Provide the [X, Y] coordinate of the cell's center where the given text is located.  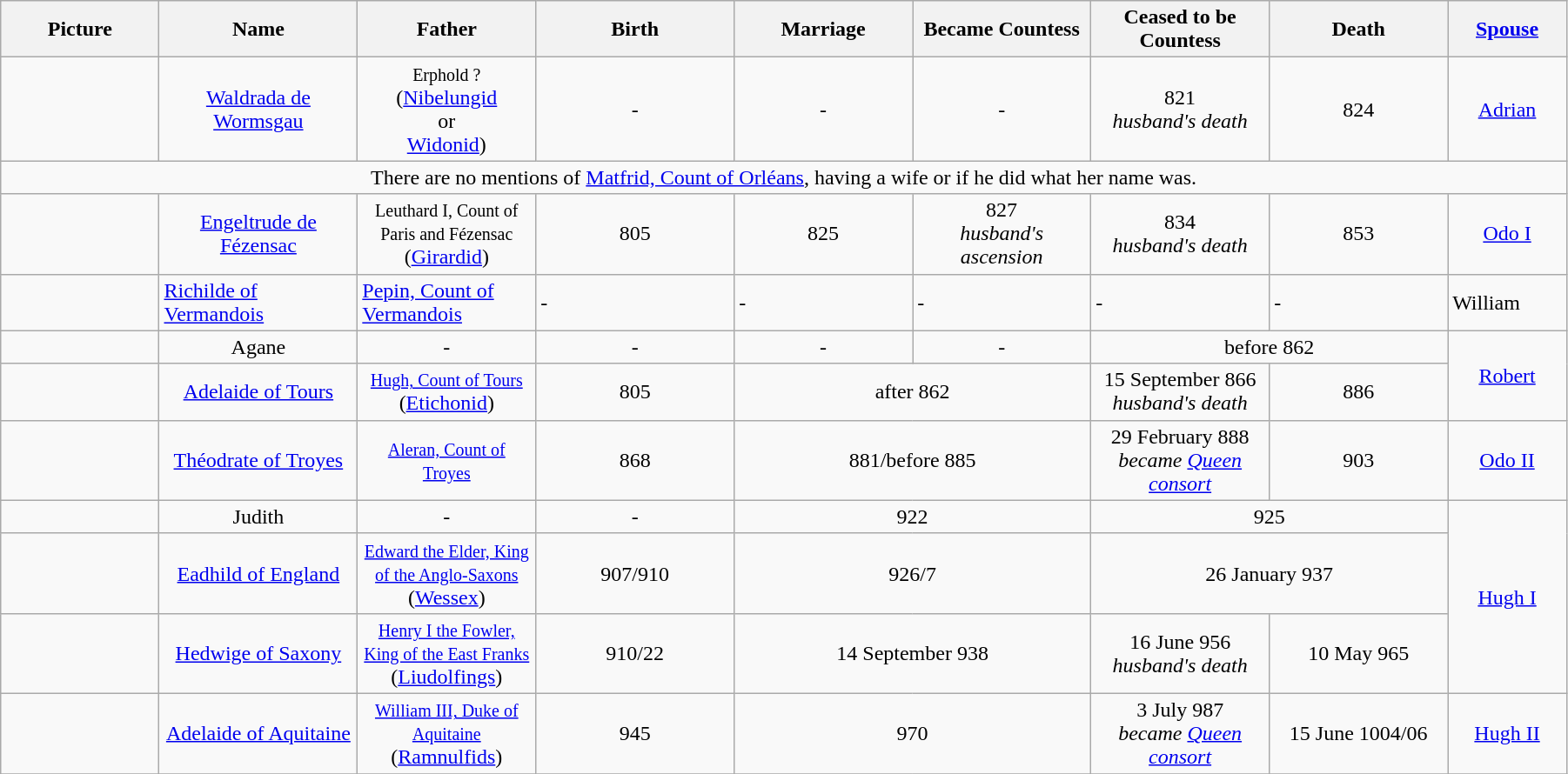
William III, Duke of Aquitaine(Ramnulfids) [447, 733]
926/7 [913, 573]
before 862 [1270, 347]
16 June 956husband's death [1180, 653]
Richilde of Vermandois [258, 303]
Odo I [1507, 234]
Became Countess [1002, 30]
Aleran, Count of Troyes [447, 460]
Leuthard I, Count of Paris and Fézensac(Girardid) [447, 234]
881/before 885 [913, 460]
14 September 938 [913, 653]
910/22 [635, 653]
15 September 866husband's death [1180, 391]
Birth [635, 30]
Hugh I [1507, 597]
29 February 888became Queen consort [1180, 460]
26 January 937 [1270, 573]
903 [1359, 460]
Hedwige of Saxony [258, 653]
Erphold ?(NibelungidorWidonid) [447, 110]
Adrian [1507, 110]
Pepin, Count of Vermandois [447, 303]
821husband's death [1180, 110]
Picture [80, 30]
Judith [258, 517]
Henry I the Fowler, King of the East Franks(Liudolfings) [447, 653]
Marriage [823, 30]
827husband's ascension [1002, 234]
Agane [258, 347]
922 [913, 517]
Spouse [1507, 30]
Robert [1507, 376]
Waldrada de Wormsgau [258, 110]
Eadhild of England [258, 573]
925 [1270, 517]
Adelaide of Tours [258, 391]
3 July 987became Queen consort [1180, 733]
Name [258, 30]
907/910 [635, 573]
Engeltrude de Fézensac [258, 234]
There are no mentions of Matfrid, Count of Orléans, having a wife or if he did what her name was. [784, 177]
970 [913, 733]
825 [823, 234]
Hugh II [1507, 733]
834husband's death [1180, 234]
945 [635, 733]
15 June 1004/06 [1359, 733]
853 [1359, 234]
Odo II [1507, 460]
868 [635, 460]
after 862 [913, 391]
Ceased to be Countess [1180, 30]
Hugh, Count of Tours(Etichonid) [447, 391]
Edward the Elder, King of the Anglo-Saxons(Wessex) [447, 573]
824 [1359, 110]
886 [1359, 391]
Adelaide of Aquitaine [258, 733]
Death [1359, 30]
William [1507, 303]
10 May 965 [1359, 653]
Father [447, 30]
Théodrate of Troyes [258, 460]
